Output the [x, y] coordinate of the center of the cell containing the given text.  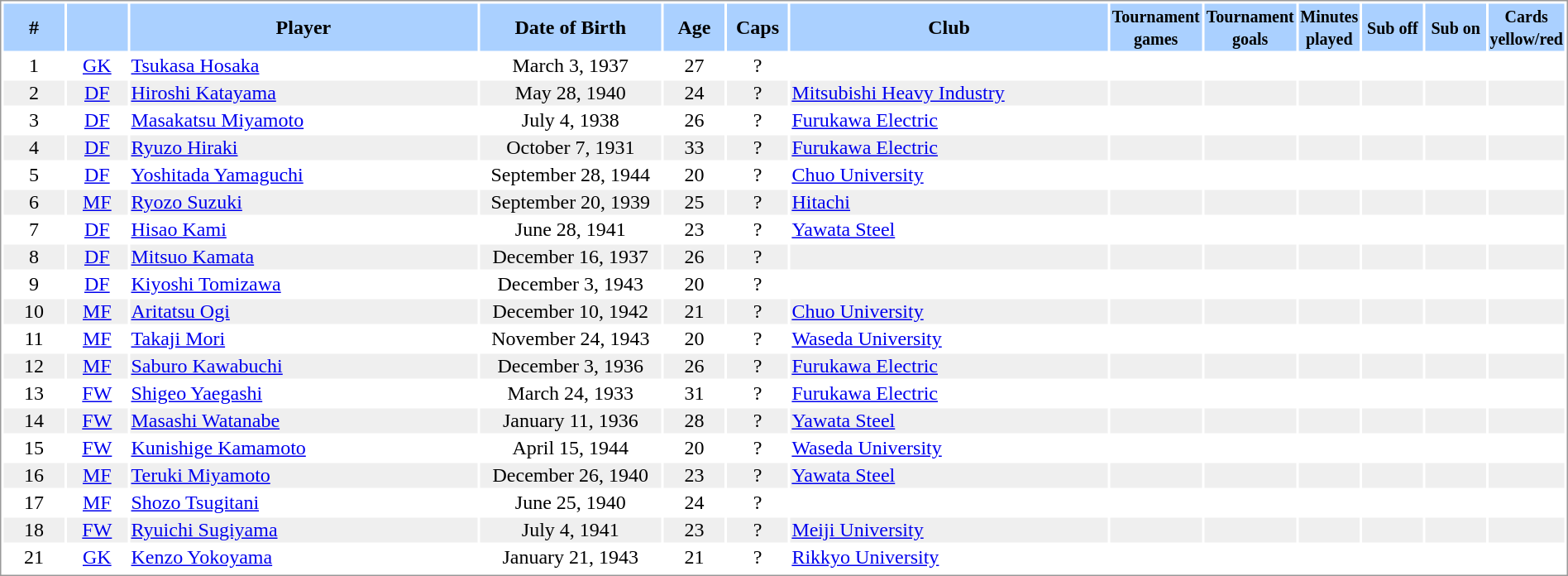
Masakatsu Miyamoto [304, 120]
15 [33, 448]
Ryuichi Sugiyama [304, 530]
3 [33, 120]
6 [33, 203]
28 [695, 421]
December 10, 1942 [571, 312]
January 11, 1936 [571, 421]
March 3, 1937 [571, 65]
July 4, 1938 [571, 120]
Rikkyo University [949, 557]
# [33, 26]
14 [33, 421]
Hiroshi Katayama [304, 94]
December 3, 1936 [571, 367]
Mitsuo Kamata [304, 257]
4 [33, 148]
Shigeo Yaegashi [304, 393]
Kunishige Kamamoto [304, 448]
Ryozo Suzuki [304, 203]
5 [33, 175]
Hitachi [949, 203]
Tournamentgames [1156, 26]
Mitsubishi Heavy Industry [949, 94]
Tournamentgoals [1250, 26]
1 [33, 65]
Teruki Miyamoto [304, 476]
16 [33, 476]
Hisao Kami [304, 229]
Sub off [1393, 26]
Kiyoshi Tomizawa [304, 284]
January 21, 1943 [571, 557]
Masashi Watanabe [304, 421]
December 26, 1940 [571, 476]
Caps [758, 26]
8 [33, 257]
March 24, 1933 [571, 393]
33 [695, 148]
Sub on [1456, 26]
9 [33, 284]
31 [695, 393]
25 [695, 203]
13 [33, 393]
December 16, 1937 [571, 257]
18 [33, 530]
Aritatsu Ogi [304, 312]
10 [33, 312]
Date of Birth [571, 26]
September 28, 1944 [571, 175]
May 28, 1940 [571, 94]
2 [33, 94]
7 [33, 229]
July 4, 1941 [571, 530]
27 [695, 65]
Tsukasa Hosaka [304, 65]
11 [33, 338]
Meiji University [949, 530]
Club [949, 26]
Yoshitada Yamaguchi [304, 175]
June 25, 1940 [571, 502]
Cardsyellow/red [1527, 26]
September 20, 1939 [571, 203]
12 [33, 367]
June 28, 1941 [571, 229]
November 24, 1943 [571, 338]
Kenzo Yokoyama [304, 557]
Saburo Kawabuchi [304, 367]
Takaji Mori [304, 338]
April 15, 1944 [571, 448]
17 [33, 502]
Shozo Tsugitani [304, 502]
Age [695, 26]
Minutesplayed [1329, 26]
December 3, 1943 [571, 284]
Ryuzo Hiraki [304, 148]
Player [304, 26]
October 7, 1931 [571, 148]
